Capture the cell that displays the provided text and extract its (x, y) central coordinate. 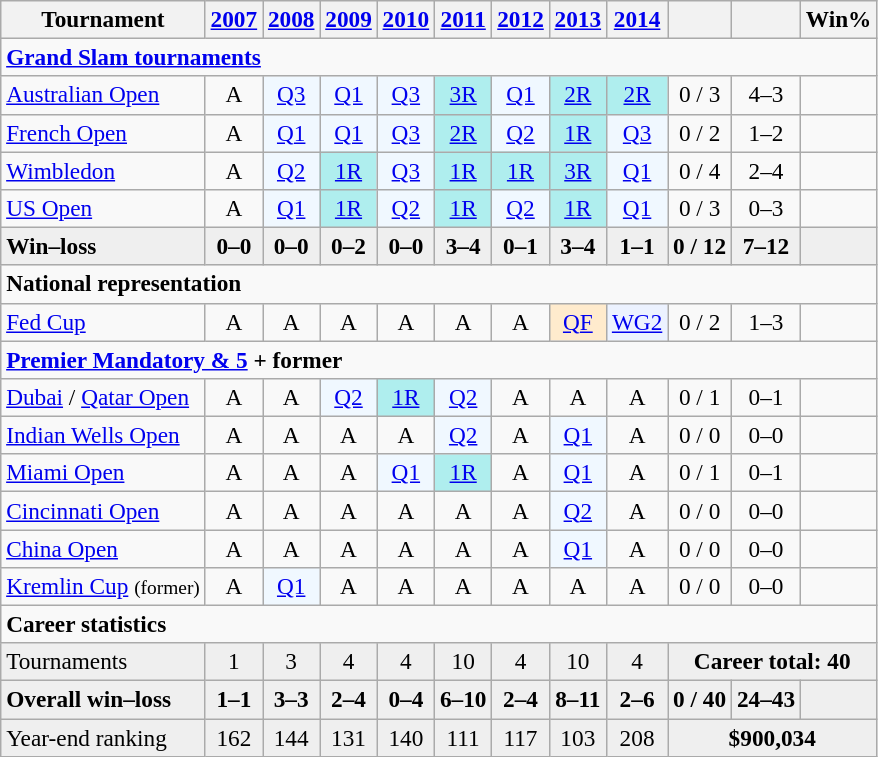
Career total: 40 (772, 662)
6–10 (464, 699)
1–2 (766, 133)
144 (292, 737)
2–6 (636, 699)
1 (234, 662)
$900,034 (772, 737)
0 / 40 (700, 699)
0–4 (406, 699)
National representation (439, 284)
Tournaments (103, 662)
WG2 (636, 322)
Grand Slam tournaments (439, 57)
Win% (838, 19)
2011 (464, 19)
0–3 (766, 208)
Cincinnati Open (103, 510)
117 (520, 737)
2012 (520, 19)
3–3 (292, 699)
131 (348, 737)
2010 (406, 19)
111 (464, 737)
140 (406, 737)
2013 (578, 19)
4–3 (766, 95)
Fed Cup (103, 322)
0 / 4 (700, 170)
24–43 (766, 699)
French Open (103, 133)
China Open (103, 548)
1–3 (766, 322)
2014 (636, 19)
208 (636, 737)
Wimbledon (103, 170)
3 (292, 662)
US Open (103, 208)
Career statistics (439, 624)
2008 (292, 19)
0–2 (348, 246)
2009 (348, 19)
Year-end ranking (103, 737)
103 (578, 737)
0 / 12 (700, 246)
Dubai / Qatar Open (103, 397)
7–12 (766, 246)
162 (234, 737)
Kremlin Cup (former) (103, 586)
Australian Open (103, 95)
Overall win–loss (103, 699)
Miami Open (103, 473)
2007 (234, 19)
8–11 (578, 699)
QF (578, 322)
Premier Mandatory & 5 + former (439, 359)
Tournament (103, 19)
Win–loss (103, 246)
Indian Wells Open (103, 435)
